Locate the cell with the specified text and output its (x, y) center coordinate. 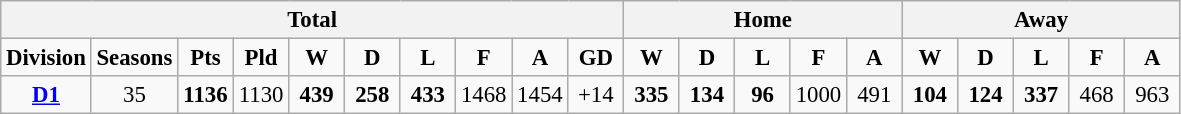
104 (930, 95)
468 (1097, 95)
134 (707, 95)
D1 (46, 95)
GD (596, 58)
Division (46, 58)
35 (134, 95)
1130 (261, 95)
335 (652, 95)
Home (764, 20)
Pld (261, 58)
1468 (484, 95)
+14 (596, 95)
Away (1041, 20)
491 (874, 95)
1136 (206, 95)
Total (312, 20)
963 (1152, 95)
433 (428, 95)
Pts (206, 58)
124 (986, 95)
96 (763, 95)
1000 (818, 95)
439 (317, 95)
337 (1041, 95)
1454 (540, 95)
258 (372, 95)
Seasons (134, 58)
